Extract the [X, Y] coordinate from the center of the cell holding the provided text.  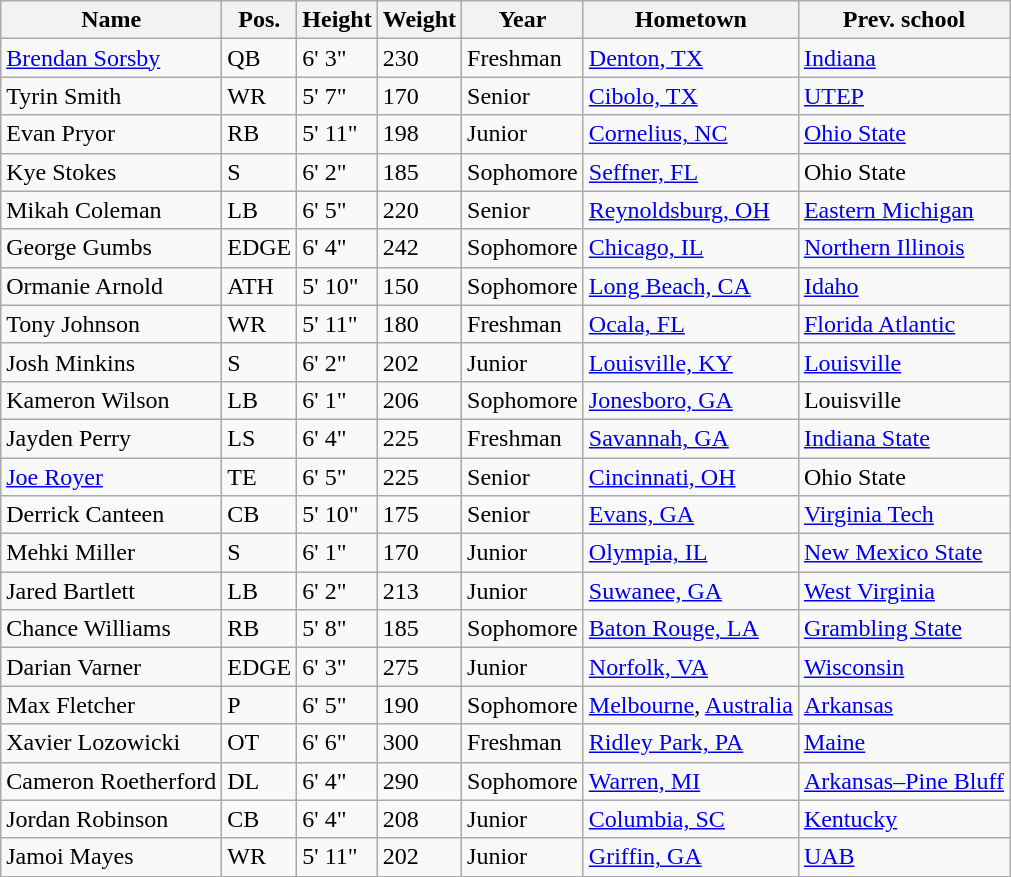
150 [419, 286]
Arkansas–Pine Bluff [904, 781]
Prev. school [904, 20]
Seffner, FL [690, 172]
Virginia Tech [904, 515]
Max Fletcher [112, 705]
275 [419, 667]
Ridley Park, PA [690, 743]
Josh Minkins [112, 362]
Jared Bartlett [112, 591]
Name [112, 20]
Eastern Michigan [904, 210]
Warren, MI [690, 781]
198 [419, 134]
Grambling State [904, 629]
West Virginia [904, 591]
Jayden Perry [112, 438]
LS [260, 438]
Evans, GA [690, 515]
Jamoi Mayes [112, 857]
Jordan Robinson [112, 819]
Savannah, GA [690, 438]
208 [419, 819]
242 [419, 248]
Height [337, 20]
Long Beach, CA [690, 286]
Norfolk, VA [690, 667]
Cincinnati, OH [690, 477]
Brendan Sorsby [112, 58]
Kye Stokes [112, 172]
175 [419, 515]
Columbia, SC [690, 819]
Florida Atlantic [904, 324]
Evan Pryor [112, 134]
Xavier Lozowicki [112, 743]
213 [419, 591]
ATH [260, 286]
5' 8" [337, 629]
Darian Varner [112, 667]
Cibolo, TX [690, 96]
OT [260, 743]
Tony Johnson [112, 324]
Hometown [690, 20]
P [260, 705]
UAB [904, 857]
Tyrin Smith [112, 96]
New Mexico State [904, 553]
Year [523, 20]
Suwanee, GA [690, 591]
Melbourne, Australia [690, 705]
Louisville, KY [690, 362]
Ormanie Arnold [112, 286]
Reynoldsburg, OH [690, 210]
Northern Illinois [904, 248]
190 [419, 705]
Chance Williams [112, 629]
UTEP [904, 96]
Olympia, IL [690, 553]
300 [419, 743]
Maine [904, 743]
206 [419, 400]
Derrick Canteen [112, 515]
220 [419, 210]
George Gumbs [112, 248]
Arkansas [904, 705]
Cameron Roetherford [112, 781]
Pos. [260, 20]
Indiana [904, 58]
Kentucky [904, 819]
Wisconsin [904, 667]
Baton Rouge, LA [690, 629]
180 [419, 324]
5' 7" [337, 96]
6' 6" [337, 743]
Weight [419, 20]
Joe Royer [112, 477]
Idaho [904, 286]
TE [260, 477]
Kameron Wilson [112, 400]
Indiana State [904, 438]
Jonesboro, GA [690, 400]
Cornelius, NC [690, 134]
Mikah Coleman [112, 210]
Denton, TX [690, 58]
Chicago, IL [690, 248]
DL [260, 781]
QB [260, 58]
230 [419, 58]
290 [419, 781]
Ocala, FL [690, 324]
Mehki Miller [112, 553]
Griffin, GA [690, 857]
